Return (X, Y) of the center of cell containing provided text 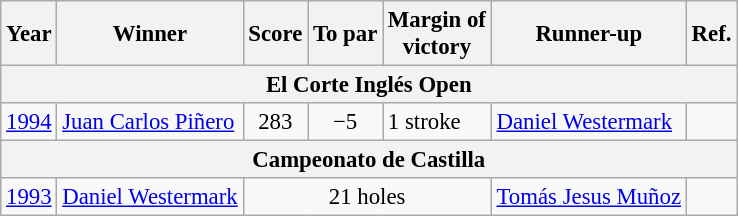
Year (29, 34)
Margin ofvictory (438, 34)
−5 (346, 122)
Runner-up (588, 34)
Ref. (711, 34)
1993 (29, 197)
Campeonato de Castilla (369, 160)
El Corte Inglés Open (369, 85)
1994 (29, 122)
To par (346, 34)
Juan Carlos Piñero (150, 122)
Tomás Jesus Muñoz (588, 197)
Winner (150, 34)
21 holes (367, 197)
1 stroke (438, 122)
Score (276, 34)
283 (276, 122)
